Pinpoint the cell where the given text exists, returning its (X, Y) midpoint coordinate. 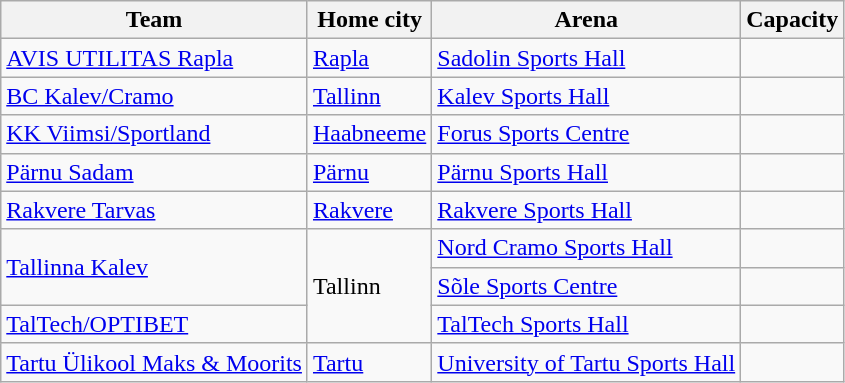
Tallinna Kalev (154, 267)
Tartu (369, 362)
Capacity (792, 20)
Pärnu (369, 172)
Pärnu Sports Hall (586, 172)
AVIS UTILITAS Rapla (154, 58)
Home city (369, 20)
University of Tartu Sports Hall (586, 362)
Tartu Ülikool Maks & Moorits (154, 362)
Arena (586, 20)
BC Kalev/Cramo (154, 96)
Forus Sports Centre (586, 134)
KK Viimsi/Sportland (154, 134)
Sõle Sports Centre (586, 286)
Sadolin Sports Hall (586, 58)
Rapla (369, 58)
Rakvere Sports Hall (586, 210)
Kalev Sports Hall (586, 96)
Pärnu Sadam (154, 172)
TalTech/OPTIBET (154, 324)
Nord Cramo Sports Hall (586, 248)
Haabneeme (369, 134)
Rakvere (369, 210)
Team (154, 20)
Rakvere Tarvas (154, 210)
TalTech Sports Hall (586, 324)
